Find where the given text appears and provide that cell's center as (x, y) coordinate. 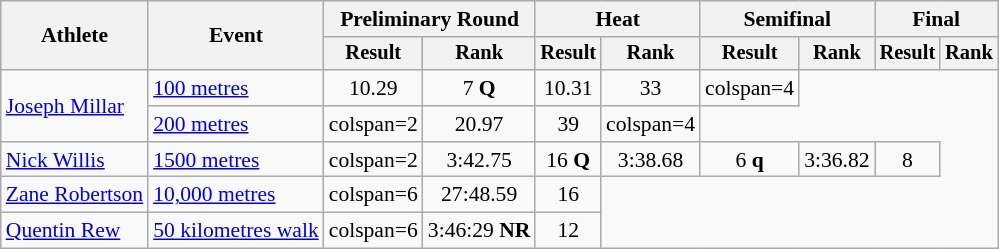
50 kilometres walk (236, 231)
16 (568, 195)
10,000 metres (236, 195)
39 (568, 124)
Quentin Rew (74, 231)
6 q (750, 160)
20.97 (480, 124)
100 metres (236, 88)
Zane Robertson (74, 195)
1500 metres (236, 160)
Joseph Millar (74, 106)
7 Q (480, 88)
Athlete (74, 36)
3:42.75 (480, 160)
10.31 (568, 88)
12 (568, 231)
Event (236, 36)
10.29 (374, 88)
27:48.59 (480, 195)
Nick Willis (74, 160)
16 Q (568, 160)
33 (650, 88)
Heat (618, 19)
3:38.68 (650, 160)
Semifinal (788, 19)
Final (936, 19)
8 (908, 160)
3:46:29 NR (480, 231)
Preliminary Round (430, 19)
3:36.82 (836, 160)
200 metres (236, 124)
